Search for the cell housing the specified text and yield its [X, Y] center coordinate. 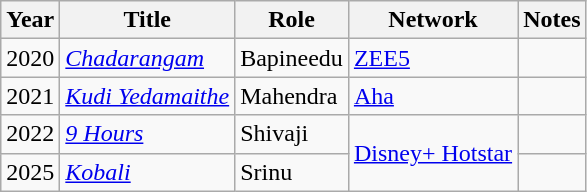
2020 [30, 58]
2025 [30, 172]
Year [30, 20]
ZEE5 [432, 58]
Bapineedu [292, 58]
Srinu [292, 172]
Kobali [148, 172]
Kudi Yedamaithe [148, 96]
Mahendra [292, 96]
Disney+ Hotstar [432, 153]
Notes [552, 20]
9 Hours [148, 134]
Chadarangam [148, 58]
Network [432, 20]
Aha [432, 96]
Shivaji [292, 134]
Role [292, 20]
2022 [30, 134]
2021 [30, 96]
Title [148, 20]
